Determine the (x, y) coordinate at the center of the cell enclosing the given text.  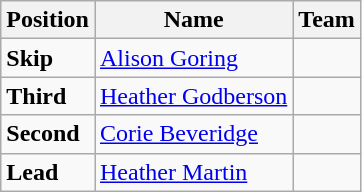
Corie Beveridge (193, 134)
Skip (48, 58)
Third (48, 96)
Position (48, 20)
Alison Goring (193, 58)
Lead (48, 172)
Team (327, 20)
Name (193, 20)
Heather Martin (193, 172)
Heather Godberson (193, 96)
Second (48, 134)
